For the text-containing cell, return its midpoint in [x, y] coordinate format. 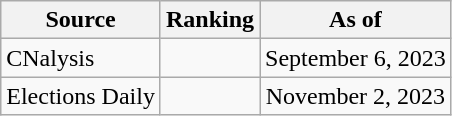
Elections Daily [81, 96]
As of [356, 20]
September 6, 2023 [356, 58]
November 2, 2023 [356, 96]
Ranking [210, 20]
Source [81, 20]
CNalysis [81, 58]
